Capture the cell that displays the provided text and extract its (X, Y) central coordinate. 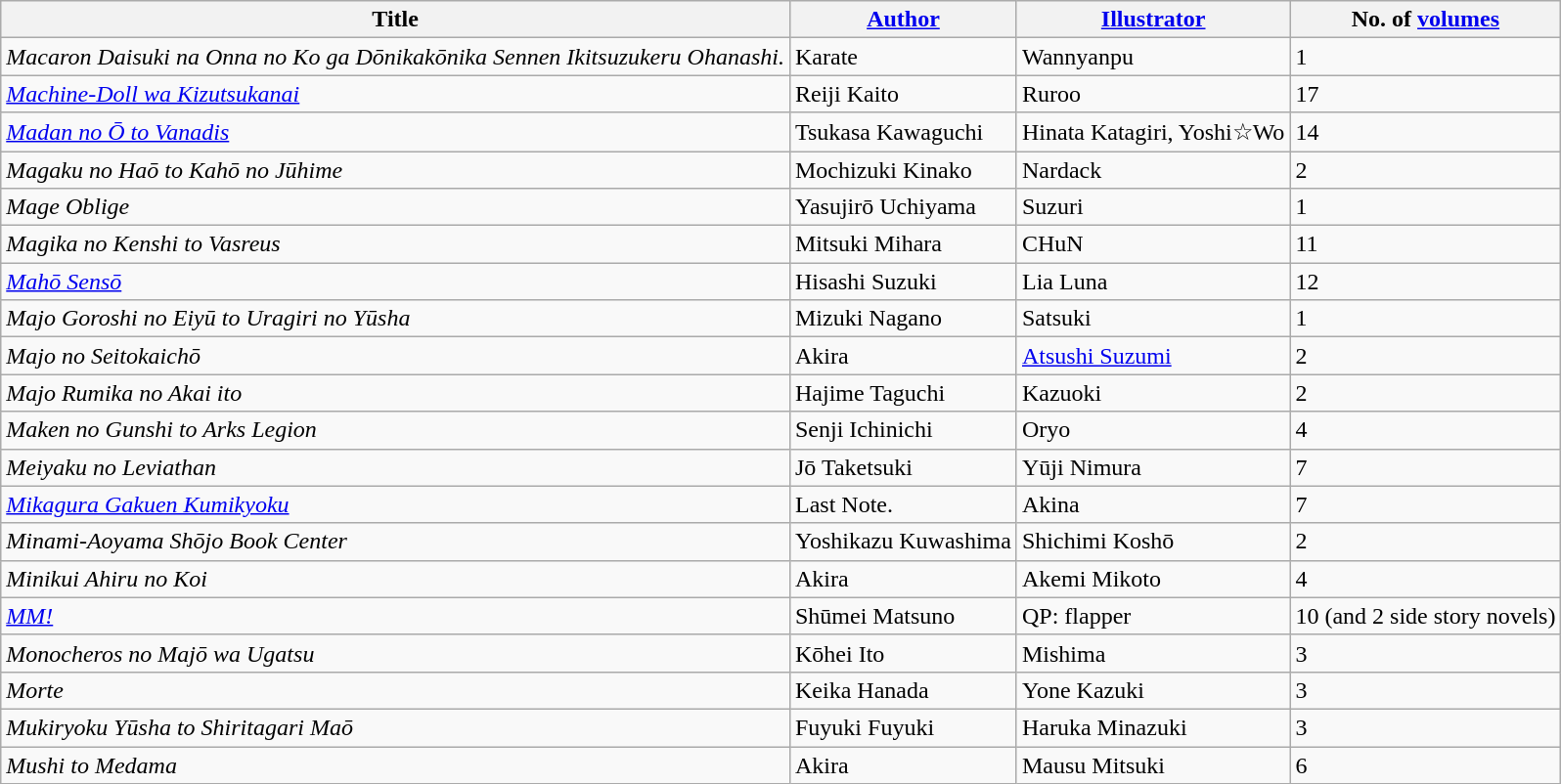
Oryo (1152, 430)
Macaron Daisuki na Onna no Ko ga Dōnikakōnika Sennen Ikitsuzukeru Ohanashi. (395, 57)
Reiji Kaito (903, 94)
11 (1426, 244)
Suzuri (1152, 207)
Minami-Aoyama Shōjo Book Center (395, 542)
Last Note. (903, 504)
Yūji Nimura (1152, 467)
17 (1426, 94)
Tsukasa Kawaguchi (903, 132)
Yone Kazuki (1152, 690)
Majo Rumika no Akai ito (395, 393)
Kōhei Ito (903, 653)
Jō Taketsuki (903, 467)
Kazuoki (1152, 393)
MM! (395, 616)
Mochizuki Kinako (903, 169)
Illustrator (1152, 20)
Mushi to Medama (395, 765)
Akina (1152, 504)
Hisashi Suzuki (903, 282)
Machine-Doll wa Kizutsukanai (395, 94)
Mausu Mitsuki (1152, 765)
Mitsuki Mihara (903, 244)
Author (903, 20)
Haruka Minazuki (1152, 727)
Karate (903, 57)
Title (395, 20)
Nardack (1152, 169)
Shichimi Koshō (1152, 542)
Mage Oblige (395, 207)
Madan no Ō to Vanadis (395, 132)
Mishima (1152, 653)
No. of volumes (1426, 20)
Morte (395, 690)
12 (1426, 282)
Senji Ichinichi (903, 430)
Ruroo (1152, 94)
Shūmei Matsuno (903, 616)
Majo no Seitokaichō (395, 356)
Mizuki Nagano (903, 319)
Atsushi Suzumi (1152, 356)
Mukiryoku Yūsha to Shiritagari Maō (395, 727)
Minikui Ahiru no Koi (395, 579)
Magaku no Haō to Kahō no Jūhime (395, 169)
10 (and 2 side story novels) (1426, 616)
Wannyanpu (1152, 57)
6 (1426, 765)
Magika no Kenshi to Vasreus (395, 244)
Mahō Sensō (395, 282)
Mikagura Gakuen Kumikyoku (395, 504)
Majo Goroshi no Eiyū to Uragiri no Yūsha (395, 319)
Akemi Mikoto (1152, 579)
QP: flapper (1152, 616)
Lia Luna (1152, 282)
Yasujirō Uchiyama (903, 207)
Hajime Taguchi (903, 393)
CHuN (1152, 244)
Satsuki (1152, 319)
Keika Hanada (903, 690)
Hinata Katagiri, Yoshi☆Wo (1152, 132)
Monocheros no Majō wa Ugatsu (395, 653)
14 (1426, 132)
Fuyuki Fuyuki (903, 727)
Maken no Gunshi to Arks Legion (395, 430)
Yoshikazu Kuwashima (903, 542)
Meiyaku no Leviathan (395, 467)
